Extract the [X, Y] coordinate from the center of the cell holding the provided text.  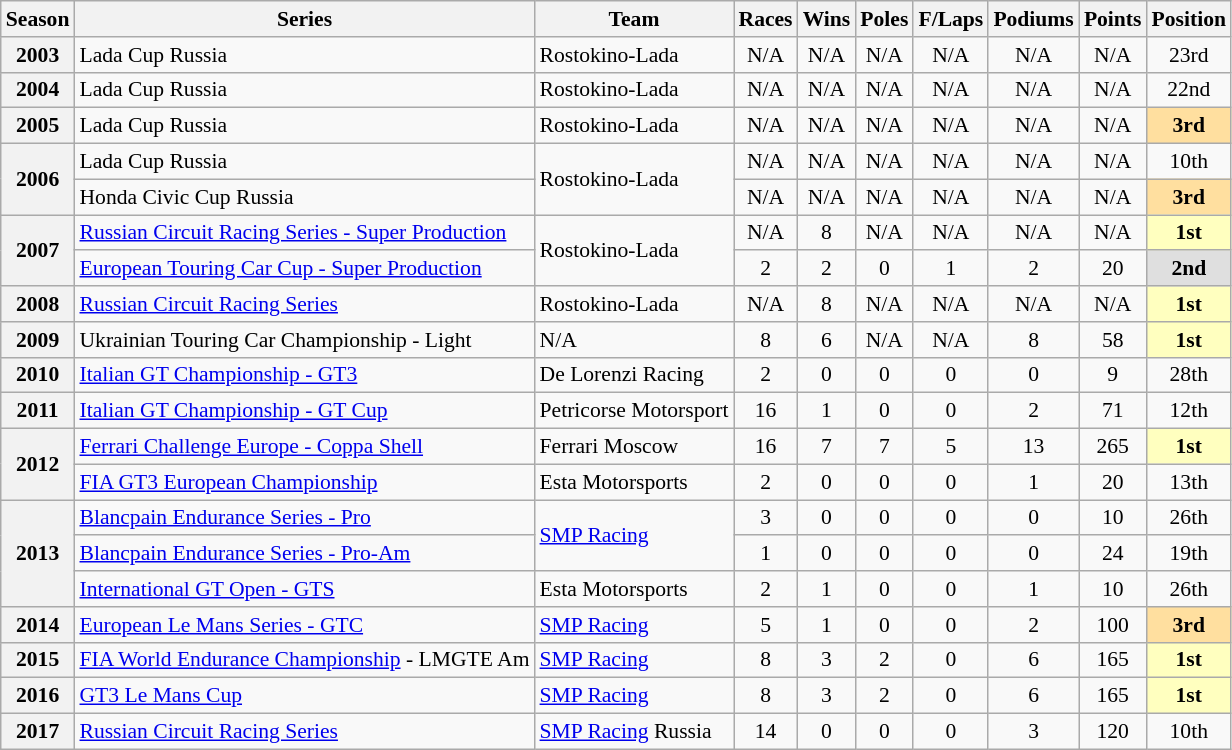
19th [1189, 554]
2012 [38, 464]
Season [38, 19]
58 [1113, 340]
23rd [1189, 55]
2014 [38, 625]
Italian GT Championship - GT3 [304, 375]
2011 [38, 411]
28th [1189, 375]
2015 [38, 660]
71 [1113, 411]
Honda Civic Cup Russia [304, 197]
Ferrari Challenge Europe - Coppa Shell [304, 447]
Team [634, 19]
FIA GT3 European Championship [304, 482]
Wins [827, 19]
Points [1113, 19]
Races [766, 19]
International GT Open - GTS [304, 589]
9 [1113, 375]
De Lorenzi Racing [634, 375]
Ferrari Moscow [634, 447]
12th [1189, 411]
European Touring Car Cup - Super Production [304, 269]
Russian Circuit Racing Series - Super Production [304, 233]
2008 [38, 304]
2007 [38, 250]
2nd [1189, 269]
2005 [38, 126]
2017 [38, 732]
100 [1113, 625]
265 [1113, 447]
GT3 Le Mans Cup [304, 696]
Blancpain Endurance Series - Pro-Am [304, 554]
European Le Mans Series - GTC [304, 625]
2013 [38, 554]
13 [1034, 447]
Blancpain Endurance Series - Pro [304, 518]
Petricorse Motorsport [634, 411]
SMP Racing Russia [634, 732]
Ukrainian Touring Car Championship - Light [304, 340]
22nd [1189, 90]
Italian GT Championship - GT Cup [304, 411]
Position [1189, 19]
14 [766, 732]
120 [1113, 732]
Series [304, 19]
2006 [38, 180]
24 [1113, 554]
13th [1189, 482]
F/Laps [950, 19]
Poles [884, 19]
FIA World Endurance Championship - LMGTE Am [304, 660]
2010 [38, 375]
Podiums [1034, 19]
2016 [38, 696]
2009 [38, 340]
2003 [38, 55]
2004 [38, 90]
